Search for the cell housing the specified text and yield its (X, Y) center coordinate. 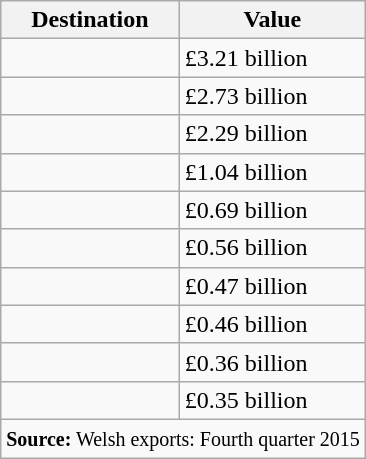
£0.46 billion (272, 324)
£0.56 billion (272, 248)
£0.69 billion (272, 210)
£0.36 billion (272, 362)
Source: Welsh exports: Fourth quarter 2015 (184, 438)
£2.29 billion (272, 134)
Value (272, 20)
£2.73 billion (272, 96)
£0.47 billion (272, 286)
£3.21 billion (272, 58)
£0.35 billion (272, 400)
Destination (90, 20)
£1.04 billion (272, 172)
